Detect which cell encompasses the target text, then output its [x, y] center coordinate. 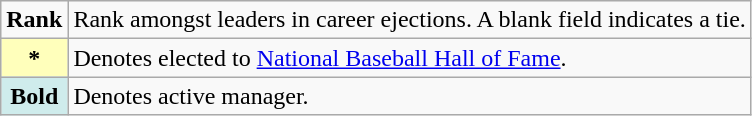
Denotes active manager. [410, 96]
Bold [34, 96]
Denotes elected to National Baseball Hall of Fame. [410, 58]
* [34, 58]
Rank [34, 20]
Rank amongst leaders in career ejections. A blank field indicates a tie. [410, 20]
